Return [X, Y] of the center of cell containing provided text 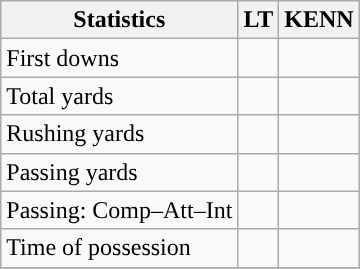
KENN [319, 20]
Total yards [120, 96]
Rushing yards [120, 134]
LT [258, 20]
Time of possession [120, 248]
Passing: Comp–Att–Int [120, 210]
First downs [120, 58]
Passing yards [120, 172]
Statistics [120, 20]
